Locate the cell with the specified text and output its [x, y] center coordinate. 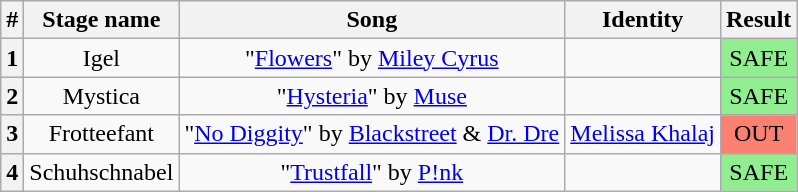
Identity [643, 20]
Song [372, 20]
1 [12, 58]
"Flowers" by Miley Cyrus [372, 58]
Mystica [102, 96]
"No Diggity" by Blackstreet & Dr. Dre [372, 134]
2 [12, 96]
3 [12, 134]
4 [12, 172]
Igel [102, 58]
Frotteefant [102, 134]
# [12, 20]
OUT [758, 134]
Stage name [102, 20]
Result [758, 20]
"Trustfall" by P!nk [372, 172]
Melissa Khalaj [643, 134]
"Hysteria" by Muse [372, 96]
Schuhschnabel [102, 172]
